Return [x, y] of the center of cell containing provided text 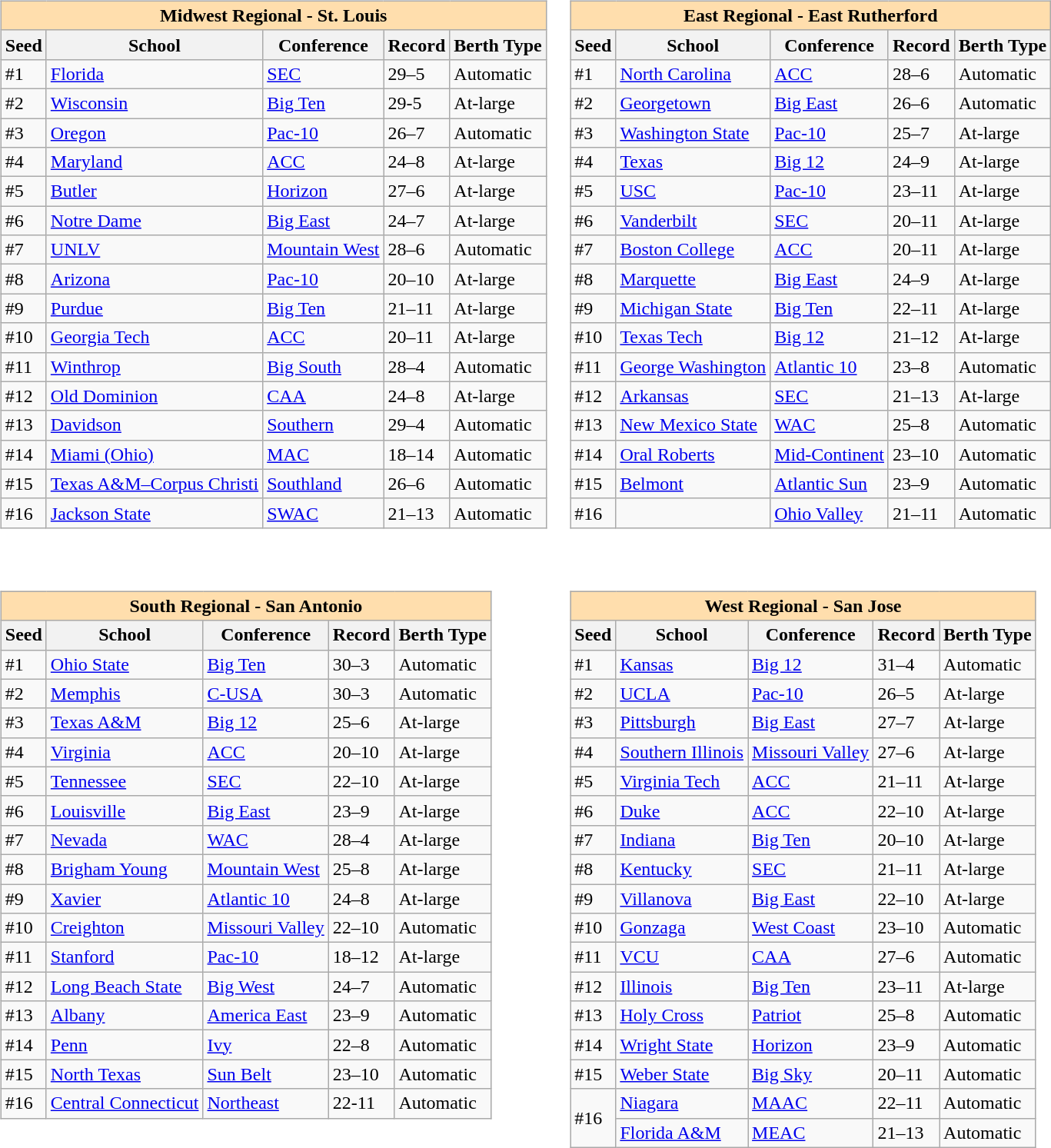
18–12 [361, 957]
Texas Tech [693, 338]
18–14 [417, 454]
Notre Dame [154, 221]
Xavier [125, 899]
Midwest Regional - St. Louis [274, 15]
Winthrop [154, 367]
Boston College [693, 250]
Purdue [154, 308]
Sun Belt [266, 1074]
Wisconsin [154, 103]
Gonzaga [682, 928]
Big West [266, 987]
Florida [154, 74]
SWAC [323, 513]
North Texas [125, 1074]
MEAC [810, 1133]
Georgia Tech [154, 338]
East Regional - East Rutherford [810, 15]
21–12 [921, 338]
27–7 [906, 723]
South Regional - San Antonio [246, 606]
Oral Roberts [693, 454]
Big Sky [810, 1074]
22–8 [361, 1045]
Mid-Continent [830, 454]
Southland [323, 484]
Maryland [154, 162]
Niagara [682, 1103]
Pittsburgh [682, 723]
America East [266, 1016]
29-5 [417, 103]
Big South [323, 367]
Vanderbilt [693, 221]
UNLV [154, 250]
Duke [682, 810]
31–4 [906, 664]
26–5 [906, 694]
29–5 [417, 74]
West Regional - San Jose [803, 606]
Kansas [682, 664]
Southern Illinois [682, 752]
Penn [125, 1045]
Ohio Valley [830, 513]
MAAC [810, 1103]
VCU [682, 957]
25–6 [361, 723]
Georgetown [693, 103]
Central Connecticut [125, 1103]
26–7 [417, 133]
Brigham Young [125, 869]
Albany [125, 1016]
Michigan State [693, 308]
23–8 [921, 367]
Weber State [682, 1074]
Ohio State [125, 664]
Oregon [154, 133]
Stanford [125, 957]
Ivy [266, 1045]
Memphis [125, 694]
Texas A&M [125, 723]
Arizona [154, 279]
Belmont [693, 484]
New Mexico State [693, 425]
Jackson State [154, 513]
Nevada [125, 840]
Kentucky [682, 869]
Florida A&M [682, 1133]
Creighton [125, 928]
MAC [323, 454]
UCLA [682, 694]
Holy Cross [682, 1016]
Northeast [266, 1103]
West Coast [810, 928]
Louisville [125, 810]
North Carolina [693, 74]
Indiana [682, 840]
25–7 [921, 133]
Marquette [693, 279]
Wright State [682, 1045]
Texas [693, 162]
Tennessee [125, 781]
George Washington [693, 367]
29–4 [417, 425]
Old Dominion [154, 396]
Butler [154, 191]
Patriot [810, 1016]
Virginia Tech [682, 781]
Davidson [154, 425]
22-11 [361, 1103]
Virginia [125, 752]
Illinois [682, 987]
Arkansas [693, 396]
USC [693, 191]
Villanova [682, 899]
Miami (Ohio) [154, 454]
Southern [323, 425]
C-USA [266, 694]
Texas A&M–Corpus Christi [154, 484]
Washington State [693, 133]
Atlantic Sun [830, 484]
Long Beach State [125, 987]
